From the cell containing the given text, extract its center point as [X, Y] coordinate. 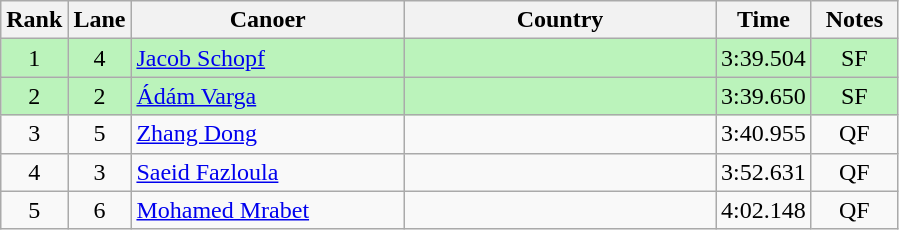
Lane [100, 20]
3:40.955 [764, 134]
Zhang Dong [268, 134]
Rank [34, 20]
3:39.650 [764, 96]
6 [100, 210]
3:39.504 [764, 58]
Notes [854, 20]
Country [560, 20]
Saeid Fazloula [268, 172]
Ádám Varga [268, 96]
4:02.148 [764, 210]
Time [764, 20]
Canoer [268, 20]
1 [34, 58]
Mohamed Mrabet [268, 210]
Jacob Schopf [268, 58]
3:52.631 [764, 172]
